Locate the cell with the specified text and output its [X, Y] center coordinate. 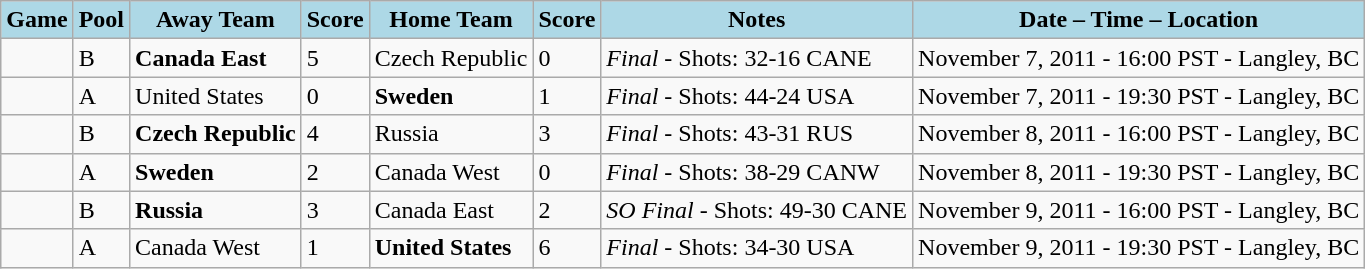
Final - Shots: 32-16 CANE [757, 58]
Final - Shots: 43-31 RUS [757, 134]
Pool [101, 20]
November 8, 2011 - 16:00 PST - Langley, BC [1139, 134]
Home Team [451, 20]
SO Final - Shots: 49-30 CANE [757, 210]
Notes [757, 20]
November 9, 2011 - 16:00 PST - Langley, BC [1139, 210]
November 8, 2011 - 19:30 PST - Langley, BC [1139, 172]
November 9, 2011 - 19:30 PST - Langley, BC [1139, 248]
Game [37, 20]
Date – Time – Location [1139, 20]
Final - Shots: 38-29 CANW [757, 172]
6 [567, 248]
November 7, 2011 - 19:30 PST - Langley, BC [1139, 96]
4 [335, 134]
Final - Shots: 44-24 USA [757, 96]
Final - Shots: 34-30 USA [757, 248]
Away Team [216, 20]
5 [335, 58]
November 7, 2011 - 16:00 PST - Langley, BC [1139, 58]
